Detect which cell encompasses the target text, then output its (X, Y) center coordinate. 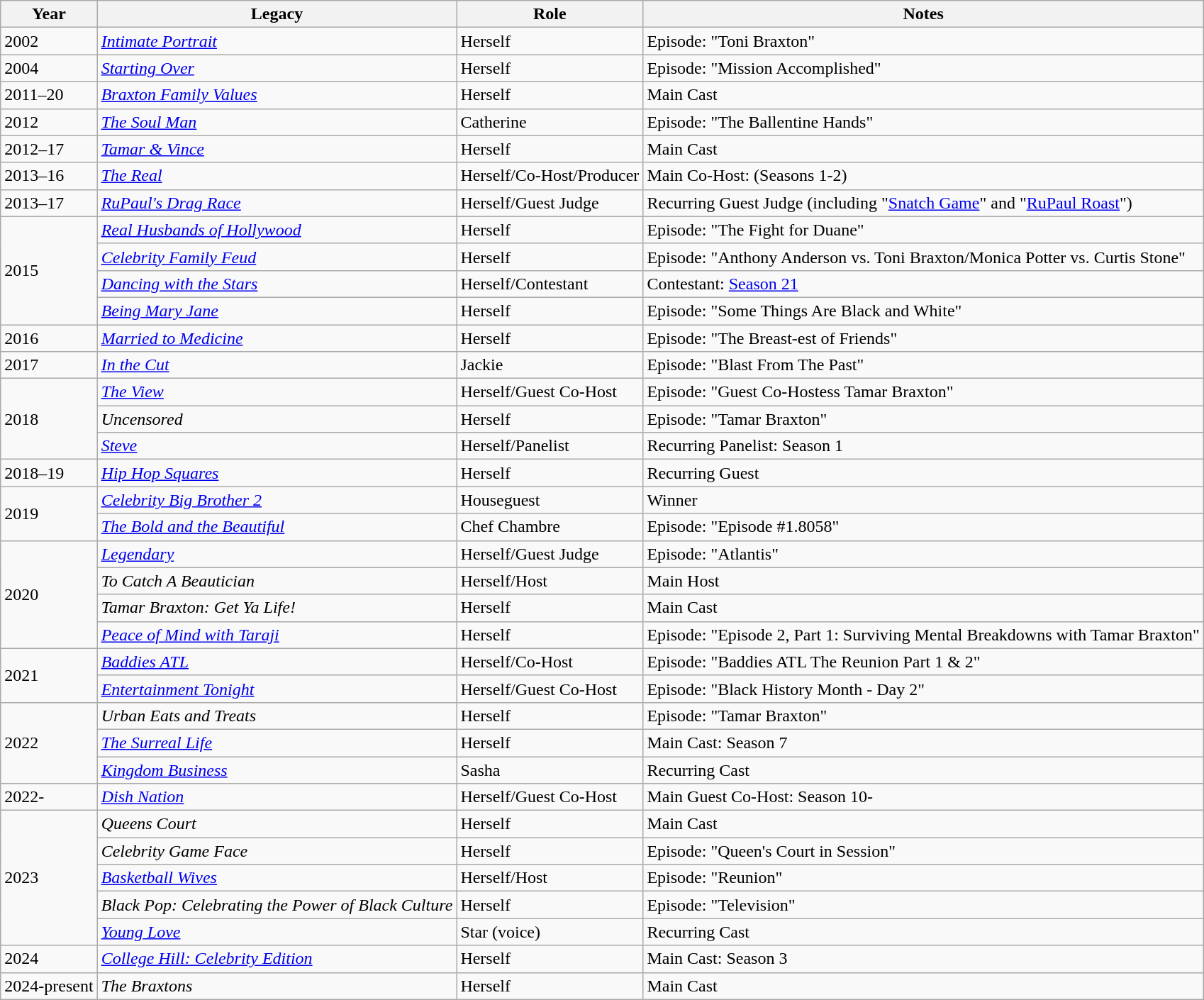
Black Pop: Celebrating the Power of Black Culture (277, 905)
Houseguest (550, 500)
2020 (49, 594)
Uncensored (277, 419)
Episode: "Anthony Anderson vs. Toni Braxton/Monica Potter vs. Curtis Stone" (923, 257)
Tamar & Vince (277, 149)
Dish Nation (277, 797)
2024 (49, 959)
2018 (49, 419)
Tamar Braxton: Get Ya Life! (277, 608)
Episode: "Television" (923, 905)
Married to Medicine (277, 338)
Being Mary Jane (277, 311)
Basketball Wives (277, 878)
Episode: "Blast From The Past" (923, 365)
The Braxtons (277, 986)
Episode: "Black History Month - Day 2" (923, 689)
Episode: "The Fight for Duane" (923, 230)
2021 (49, 675)
Young Love (277, 932)
Sasha (550, 770)
Star (voice) (550, 932)
College Hill: Celebrity Edition (277, 959)
Episode: "The Ballentine Hands" (923, 122)
The Bold and the Beautiful (277, 527)
Queens Court (277, 824)
Episode: "Queen's Court in Session" (923, 851)
Celebrity Big Brother 2 (277, 500)
Episode: "Atlantis" (923, 554)
Notes (923, 14)
2019 (49, 513)
Urban Eats and Treats (277, 716)
2016 (49, 338)
Hip Hop Squares (277, 473)
2022 (49, 743)
2012 (49, 122)
Herself/Panelist (550, 446)
Legacy (277, 14)
Episode: "Episode #1.8058" (923, 527)
Main Cast: Season 3 (923, 959)
2011–20 (49, 95)
Episode: "Episode 2, Part 1: Surviving Mental Breakdowns with Tamar Braxton" (923, 635)
2017 (49, 365)
Herself/Co-Host/Producer (550, 176)
Herself/Co-Host (550, 662)
Real Husbands of Hollywood (277, 230)
Kingdom Business (277, 770)
Episode: "Some Things Are Black and White" (923, 311)
2018–19 (49, 473)
The Real (277, 176)
To Catch A Beautician (277, 581)
Baddies ATL (277, 662)
Chef Chambre (550, 527)
RuPaul's Drag Race (277, 203)
The Surreal Life (277, 743)
Celebrity Family Feud (277, 257)
The Soul Man (277, 122)
The View (277, 392)
Year (49, 14)
2012–17 (49, 149)
Episode: "Toni Braxton" (923, 41)
Main Cast: Season 7 (923, 743)
Episode: "Reunion" (923, 878)
Dancing with the Stars (277, 284)
2004 (49, 68)
Episode: "Guest Co-Hostess Tamar Braxton" (923, 392)
Entertainment Tonight (277, 689)
Peace of Mind with Taraji (277, 635)
Winner (923, 500)
Celebrity Game Face (277, 851)
Recurring Panelist: Season 1 (923, 446)
Catherine (550, 122)
2022- (49, 797)
2013–17 (49, 203)
Main Guest Co-Host: Season 10- (923, 797)
Braxton Family Values (277, 95)
Episode: "Mission Accomplished" (923, 68)
2013–16 (49, 176)
Episode: "Baddies ATL The Reunion Part 1 & 2" (923, 662)
In the Cut (277, 365)
Recurring Guest (923, 473)
Episode: "The Breast-est of Friends" (923, 338)
Legendary (277, 554)
2024-present (49, 986)
Recurring Guest Judge (including "Snatch Game" and "RuPaul Roast") (923, 203)
2023 (49, 878)
Starting Over (277, 68)
Role (550, 14)
Main Co-Host: (Seasons 1-2) (923, 176)
2015 (49, 270)
Herself/Contestant (550, 284)
Jackie (550, 365)
2002 (49, 41)
Intimate Portrait (277, 41)
Main Host (923, 581)
Steve (277, 446)
Contestant: Season 21 (923, 284)
